Find where the given text appears and provide that cell's center as [X, Y] coordinate. 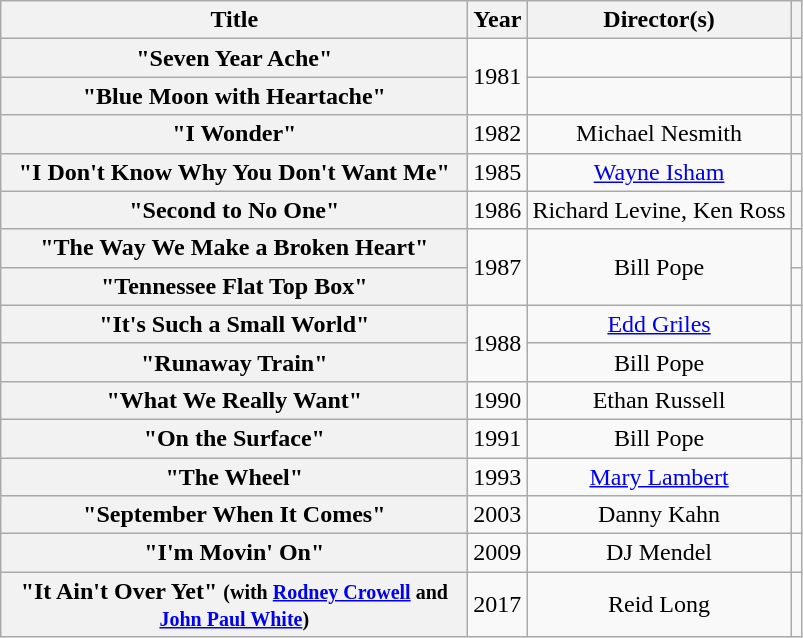
DJ Mendel [659, 553]
1986 [498, 210]
1982 [498, 134]
1981 [498, 77]
"I'm Movin' On" [234, 553]
1987 [498, 267]
"The Way We Make a Broken Heart" [234, 248]
2009 [498, 553]
"The Wheel" [234, 477]
Richard Levine, Ken Ross [659, 210]
Danny Kahn [659, 515]
Year [498, 20]
"It Ain't Over Yet" (with Rodney Crowell and John Paul White) [234, 604]
"It's Such a Small World" [234, 324]
"On the Surface" [234, 438]
"September When It Comes" [234, 515]
"I Wonder" [234, 134]
"Blue Moon with Heartache" [234, 96]
1990 [498, 400]
"Seven Year Ache" [234, 58]
Michael Nesmith [659, 134]
Mary Lambert [659, 477]
1988 [498, 343]
Ethan Russell [659, 400]
Reid Long [659, 604]
1985 [498, 172]
2003 [498, 515]
Edd Griles [659, 324]
1991 [498, 438]
1993 [498, 477]
"I Don't Know Why You Don't Want Me" [234, 172]
"What We Really Want" [234, 400]
"Second to No One" [234, 210]
Director(s) [659, 20]
Title [234, 20]
"Tennessee Flat Top Box" [234, 286]
Wayne Isham [659, 172]
2017 [498, 604]
"Runaway Train" [234, 362]
